For the text-containing cell, return its midpoint in [X, Y] coordinate format. 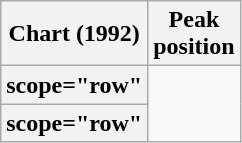
Chart (1992) [74, 34]
Peak position [194, 34]
